Extract the (X, Y) coordinate from the center of the cell holding the provided text.  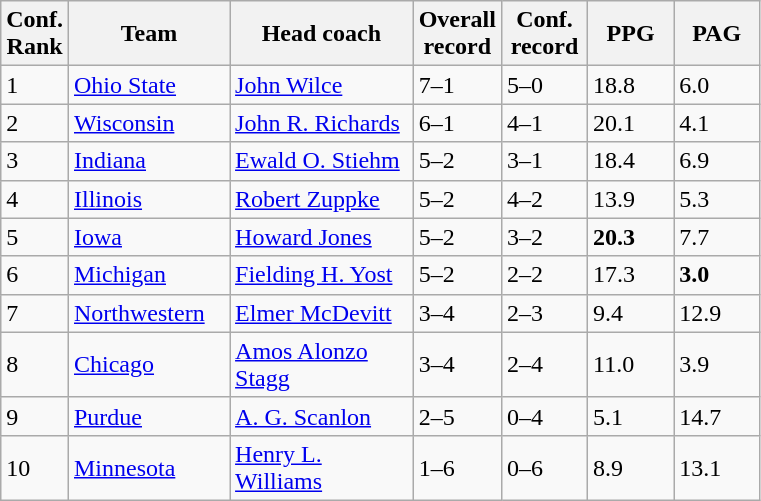
Michigan (148, 275)
8.9 (631, 468)
8 (35, 364)
3 (35, 161)
9.4 (631, 313)
5–0 (544, 85)
Illinois (148, 199)
PPG (631, 34)
Purdue (148, 416)
18.4 (631, 161)
Amos Alonzo Stagg (322, 364)
Conf. Rank (35, 34)
2 (35, 123)
Northwestern (148, 313)
John R. Richards (322, 123)
11.0 (631, 364)
Henry L. Williams (322, 468)
12.9 (717, 313)
13.9 (631, 199)
Iowa (148, 237)
17.3 (631, 275)
20.3 (631, 237)
3–2 (544, 237)
Ewald O. Stiehm (322, 161)
7–1 (457, 85)
Elmer McDevitt (322, 313)
5 (35, 237)
2–4 (544, 364)
3.0 (717, 275)
Indiana (148, 161)
9 (35, 416)
John Wilce (322, 85)
5.1 (631, 416)
2–2 (544, 275)
10 (35, 468)
7 (35, 313)
Chicago (148, 364)
4.1 (717, 123)
Howard Jones (322, 237)
4 (35, 199)
Wisconsin (148, 123)
Team (148, 34)
7.7 (717, 237)
4–1 (544, 123)
20.1 (631, 123)
0–4 (544, 416)
A. G. Scanlon (322, 416)
Head coach (322, 34)
1 (35, 85)
2–5 (457, 416)
18.8 (631, 85)
Fielding H. Yost (322, 275)
6.0 (717, 85)
Conf. record (544, 34)
14.7 (717, 416)
Ohio State (148, 85)
3–1 (544, 161)
Minnesota (148, 468)
3.9 (717, 364)
6.9 (717, 161)
Robert Zuppke (322, 199)
6 (35, 275)
0–6 (544, 468)
6–1 (457, 123)
PAG (717, 34)
1–6 (457, 468)
4–2 (544, 199)
2–3 (544, 313)
Overall record (457, 34)
13.1 (717, 468)
5.3 (717, 199)
